Search for the cell housing the specified text and yield its [X, Y] center coordinate. 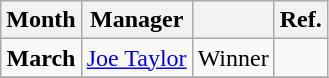
Winner [233, 58]
March [41, 58]
Ref. [300, 20]
Joe Taylor [136, 58]
Manager [136, 20]
Month [41, 20]
